Pinpoint the cell where the given text exists, returning its [X, Y] midpoint coordinate. 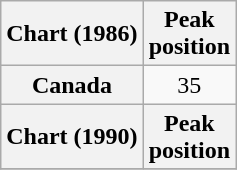
35 [189, 85]
Chart (1986) [72, 34]
Chart (1990) [72, 136]
Canada [72, 85]
